Pinpoint the cell where the given text exists, returning its (X, Y) midpoint coordinate. 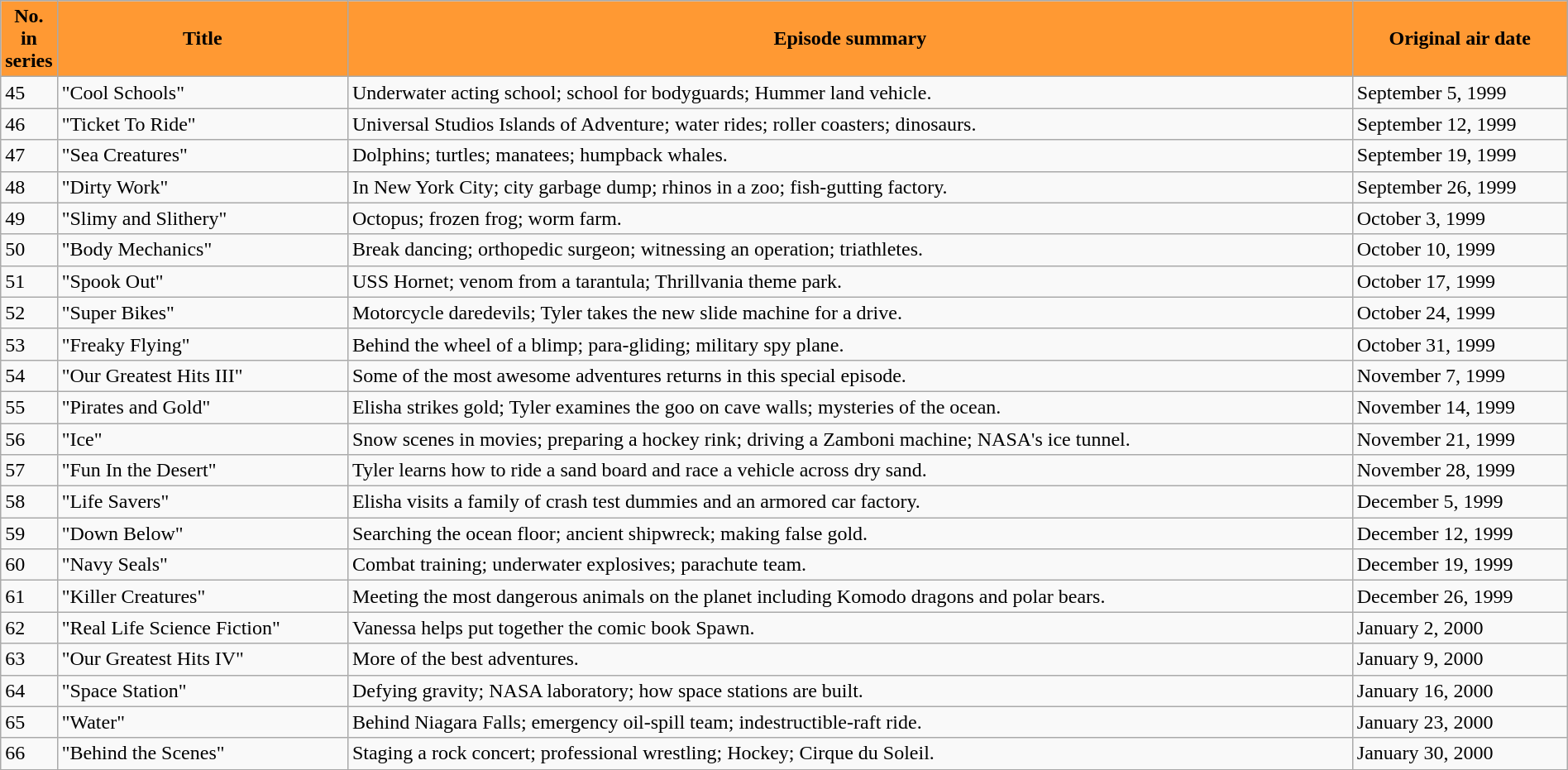
58 (29, 502)
Motorcycle daredevils; Tyler takes the new slide machine for a drive. (850, 313)
Combat training; underwater explosives; parachute team. (850, 565)
64 (29, 691)
"Dirty Work" (202, 187)
October 10, 1999 (1460, 250)
"Slimy and Slithery" (202, 218)
Defying gravity; NASA laboratory; how space stations are built. (850, 691)
No. in series (29, 39)
"Our Greatest Hits III" (202, 375)
61 (29, 596)
48 (29, 187)
65 (29, 722)
Break dancing; orthopedic surgeon; witnessing an operation; triathletes. (850, 250)
More of the best adventures. (850, 659)
60 (29, 565)
52 (29, 313)
45 (29, 93)
"Space Station" (202, 691)
"Super Bikes" (202, 313)
November 7, 1999 (1460, 375)
Meeting the most dangerous animals on the planet including Komodo dragons and polar bears. (850, 596)
"Ice" (202, 439)
Episode summary (850, 39)
December 19, 1999 (1460, 565)
September 5, 1999 (1460, 93)
66 (29, 753)
Original air date (1460, 39)
"Freaky Flying" (202, 344)
63 (29, 659)
"Real Life Science Fiction" (202, 628)
54 (29, 375)
55 (29, 407)
January 2, 2000 (1460, 628)
57 (29, 471)
October 17, 1999 (1460, 281)
"Life Savers" (202, 502)
59 (29, 533)
November 28, 1999 (1460, 471)
Vanessa helps put together the comic book Spawn. (850, 628)
Behind Niagara Falls; emergency oil-spill team; indestructible-raft ride. (850, 722)
Universal Studios Islands of Adventure; water rides; roller coasters; dinosaurs. (850, 124)
Elisha strikes gold; Tyler examines the goo on cave walls; mysteries of the ocean. (850, 407)
"Sea Creatures" (202, 155)
Elisha visits a family of crash test dummies and an armored car factory. (850, 502)
"Behind the Scenes" (202, 753)
November 21, 1999 (1460, 439)
53 (29, 344)
"Water" (202, 722)
50 (29, 250)
Some of the most awesome adventures returns in this special episode. (850, 375)
Underwater acting school; school for bodyguards; Hummer land vehicle. (850, 93)
January 9, 2000 (1460, 659)
December 5, 1999 (1460, 502)
In New York City; city garbage dump; rhinos in a zoo; fish-gutting factory. (850, 187)
November 14, 1999 (1460, 407)
"Our Greatest Hits IV" (202, 659)
Dolphins; turtles; manatees; humpback whales. (850, 155)
January 30, 2000 (1460, 753)
"Ticket To Ride" (202, 124)
47 (29, 155)
Tyler learns how to ride a sand board and race a vehicle across dry sand. (850, 471)
46 (29, 124)
December 12, 1999 (1460, 533)
Staging a rock concert; professional wrestling; Hockey; Cirque du Soleil. (850, 753)
October 31, 1999 (1460, 344)
September 19, 1999 (1460, 155)
Searching the ocean floor; ancient shipwreck; making false gold. (850, 533)
December 26, 1999 (1460, 596)
September 26, 1999 (1460, 187)
51 (29, 281)
62 (29, 628)
Behind the wheel of a blimp; para-gliding; military spy plane. (850, 344)
"Down Below" (202, 533)
January 16, 2000 (1460, 691)
"Killer Creatures" (202, 596)
49 (29, 218)
Title (202, 39)
"Cool Schools" (202, 93)
"Pirates and Gold" (202, 407)
USS Hornet; venom from a tarantula; Thrillvania theme park. (850, 281)
56 (29, 439)
October 24, 1999 (1460, 313)
Snow scenes in movies; preparing a hockey rink; driving a Zamboni machine; NASA's ice tunnel. (850, 439)
October 3, 1999 (1460, 218)
"Navy Seals" (202, 565)
"Body Mechanics" (202, 250)
September 12, 1999 (1460, 124)
"Spook Out" (202, 281)
January 23, 2000 (1460, 722)
"Fun In the Desert" (202, 471)
Octopus; frozen frog; worm farm. (850, 218)
